Capture the cell that displays the provided text and extract its (X, Y) central coordinate. 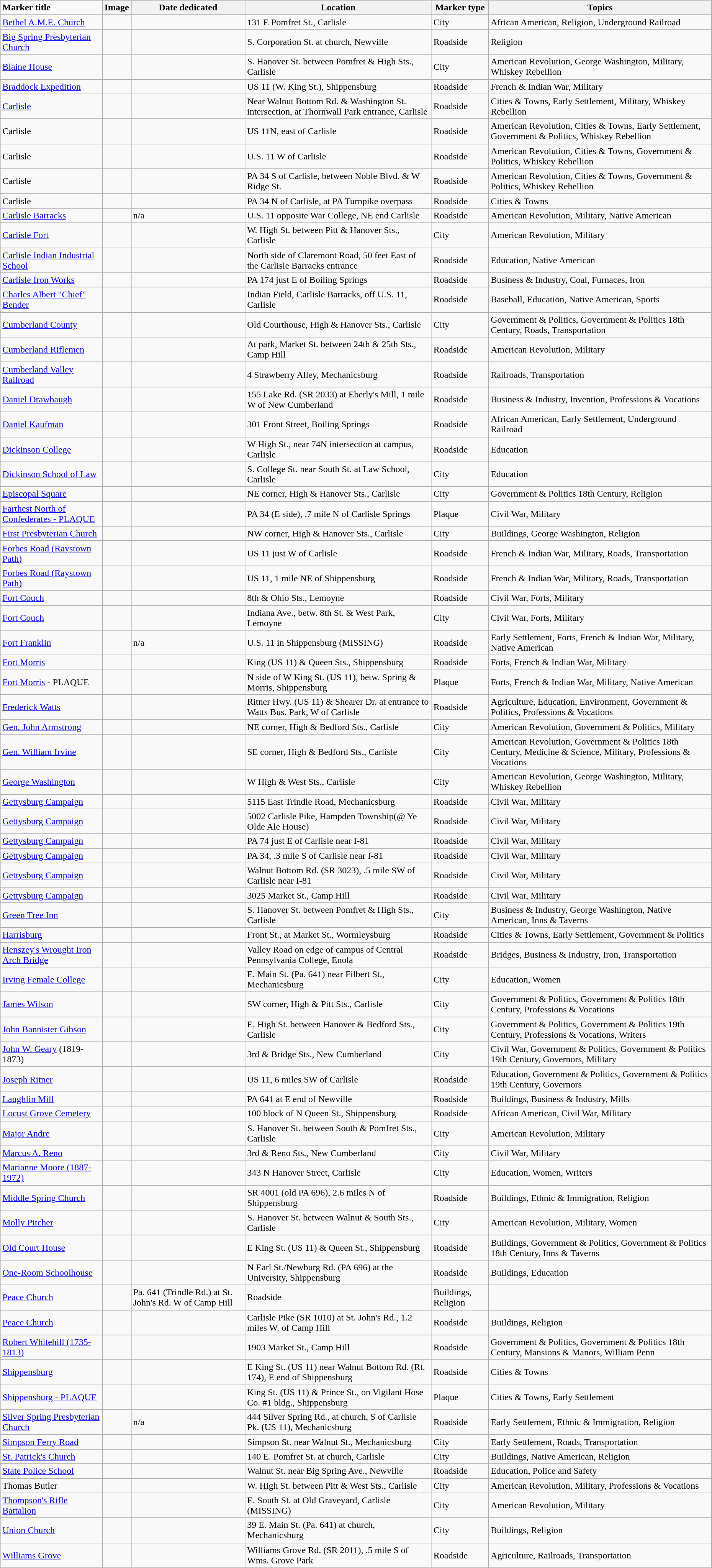
Government & Politics, Government & Politics 18th Century, Roads, Transportation (600, 325)
Indiana Ave., betw. 8th St. & West Park, Lemoyne (339, 618)
Government & Politics, Government & Politics 18th Century, Mansions & Manors, William Penn (600, 1347)
African American, Civil War, Military (600, 1114)
US 11, 6 miles SW of Carlisle (339, 1079)
E. High St. between Hanover & Bedford Sts., Carlisle (339, 1029)
E King St. (US 11) near Walnut Bottom Rd. (Rt. 174), E end of Shippensburg (339, 1373)
Government & Politics, Government & Politics 19th Century, Professions & Vocations, Writers (600, 1029)
Gen. William Irvine (51, 752)
Silver Spring Presbyterian Church (51, 1422)
Education, Police and Safety (600, 1471)
3025 Market St., Camp Hill (339, 895)
Major Andre (51, 1133)
Bridges, Business & Industry, Iron, Transportation (600, 954)
Education, Women, Writers (600, 1173)
Williams Grove Rd. (SR 2011), .5 mile S of Wms. Grove Park (339, 1555)
Laughlin Mill (51, 1099)
King (US 11) & Queen Sts., Shippensburg (339, 663)
Baseball, Education, Native American, Sports (600, 300)
U.S. 11 in Shippensburg (MISSING) (339, 643)
Cities & Towns, Early Settlement, Government & Politics (600, 935)
444 Silver Spring Rd., at church, S of Carlisle Pk. (US 11), Mechanicsburg (339, 1422)
4 Strawberry Alley, Mechanicsburg (339, 375)
Buildings, Business & Industry, Mills (600, 1099)
5002 Carlisle Pike, Hampden Township(@ Ye Olde Ale House) (339, 822)
One-Room Schoolhouse (51, 1272)
North side of Claremont Road, 50 feet East of the Carlisle Barracks entrance (339, 260)
Simpson St. near Walnut St., Mechanicsburg (339, 1442)
US 11, 1 mile NE of Shippensburg (339, 578)
Government & Politics 18th Century, Religion (600, 494)
Buildings, Native American, Religion (600, 1456)
Cumberland Riflemen (51, 349)
Green Tree Inn (51, 915)
Agriculture, Railroads, Transportation (600, 1555)
Business & Industry, Coal, Furnaces, Iron (600, 280)
Near Walnut Bottom Rd. & Washington St. intersection, at Thornwall Park entrance, Carlisle (339, 107)
3rd & Bridge Sts., New Cumberland (339, 1055)
8th & Ohio Sts., Lemoyne (339, 598)
NW corner, High & Hanover Sts., Carlisle (339, 533)
John W. Geary (1819-1873) (51, 1055)
Fort Morris (51, 663)
W. High St. between Pitt & Hanover Sts., Carlisle (339, 235)
Marker type (460, 8)
Civil War, Government & Politics, Government & Politics 19th Century, Governors, Military (600, 1055)
Farthest North of Confederates - PLAQUE (51, 513)
3rd & Reno Sts., New Cumberland (339, 1153)
Irving Female College (51, 979)
PA 34, .3 mile S of Carlisle near I-81 (339, 856)
French & Indian War, Military (600, 87)
Railroads, Transportation (600, 375)
Gen. John Armstrong (51, 727)
Forts, French & Indian War, Military, Native American (600, 682)
SW corner, High & Pitt Sts., Carlisle (339, 1005)
PA 174 just E of Boiling Springs (339, 280)
5115 East Trindle Road, Mechanicsburg (339, 802)
Pa. 641 (Trindle Rd.) at St. John's Rd. W of Camp Hill (188, 1297)
Walnut Bottom Rd. (SR 3023), .5 mile SW of Carlisle near I-81 (339, 875)
Charles Albert "Chief" Bender (51, 300)
James Wilson (51, 1005)
NE corner, High & Bedford Sts., Carlisle (339, 727)
N side of W King St. (US 11), betw. Spring & Morris, Shippensburg (339, 682)
Braddock Expedition (51, 87)
U.S. 11 W of Carlisle (339, 156)
Blaine House (51, 67)
Fort Franklin (51, 643)
Daniel Kaufman (51, 425)
Buildings, George Washington, Religion (600, 533)
Middle Spring Church (51, 1198)
Carlisle Barracks (51, 215)
American Revolution, Military, Native American (600, 215)
African American, Early Settlement, Underground Railroad (600, 425)
Frederick Watts (51, 707)
Early Settlement, Ethnic & Immigration, Religion (600, 1422)
Simpson Ferry Road (51, 1442)
Locust Grove Cemetery (51, 1114)
155 Lake Rd. (SR 2033) at Eberly's Mill, 1 mile W of New Cumberland (339, 399)
American Revolution, Cities & Towns, Early Settlement, Government & Politics, Whiskey Rebellion (600, 131)
Forts, French & Indian War, Military (600, 663)
Education, Women (600, 979)
PA 34 (E side), .7 mile N of Carlisle Springs (339, 513)
PA 34 N of Carlisle, at PA Turnpike overpass (339, 201)
Henszey's Wrought Iron Arch Bridge (51, 954)
W High & West Sts., Carlisle (339, 782)
Business & Industry, Invention, Professions & Vocations (600, 399)
Indian Field, Carlisle Barracks, off U.S. 11, Carlisle (339, 300)
African American, Religion, Underground Railroad (600, 22)
King St. (US 11) & Prince St., on Vigilant Hose Co. #1 bldg., Shippensburg (339, 1397)
S. College St. near South St. at Law School, Carlisle (339, 474)
S. Hanover St. between South & Pomfret Sts., Carlisle (339, 1133)
Date dedicated (188, 8)
Dickinson School of Law (51, 474)
Carlisle Iron Works (51, 280)
E King St. (US 11) & Queen St., Shippensburg (339, 1248)
131 E Pomfret St., Carlisle (339, 22)
Thompson's Rifle Battalion (51, 1505)
American Revolution, Government & Politics, Military (600, 727)
St. Patrick's Church (51, 1456)
1903 Market St., Camp Hill (339, 1347)
Joseph Ritner (51, 1079)
N Earl St./Newburg Rd. (PA 696) at the University, Shippensburg (339, 1272)
Union Church (51, 1530)
Shippensburg - PLAQUE (51, 1397)
John Bannister Gibson (51, 1029)
SR 4001 (old PA 696), 2.6 miles N of Shippensburg (339, 1198)
Molly Pitcher (51, 1222)
140 E. Pomfret St. at church, Carlisle (339, 1456)
NE corner, High & Hanover Sts., Carlisle (339, 494)
Cumberland County (51, 325)
Fort Morris - PLAQUE (51, 682)
Carlisle Fort (51, 235)
W High St., near 74N intersection at campus, Carlisle (339, 449)
Carlisle Pike (SR 1010) at St. John's Rd., 1.2 miles W. of Camp Hill (339, 1322)
Agriculture, Education, Environment, Government & Politics, Professions & Vocations (600, 707)
Daniel Drawbaugh (51, 399)
American Revolution, Government & Politics 18th Century, Medicine & Science, Military, Professions & Vocations (600, 752)
Walnut St. near Big Spring Ave., Newville (339, 1471)
PA 641 at E end of Newville (339, 1099)
Topics (600, 8)
E. Main St. (Pa. 641) near Filbert St., Mechanicsburg (339, 979)
First Presbyterian Church (51, 533)
US 11 (W. King St.), Shippensburg (339, 87)
Education, Government & Politics, Government & Politics 19th Century, Governors (600, 1079)
100 block of N Queen St., Shippensburg (339, 1114)
Bethel A.M.E. Church (51, 22)
State Police School (51, 1471)
Cumberland Valley Railroad (51, 375)
Business & Industry, George Washington, Native American, Inns & Taverns (600, 915)
S. Corporation St. at church, Newville (339, 42)
Harrisburg (51, 935)
Old Court House (51, 1248)
343 N Hanover Street, Carlisle (339, 1173)
SE corner, High & Bedford Sts., Carlisle (339, 752)
Shippensburg (51, 1373)
39 E. Main St. (Pa. 641) at church, Mechanicsburg (339, 1530)
Williams Grove (51, 1555)
S. Hanover St. between Walnut & South Sts., Carlisle (339, 1222)
US 11 just W of Carlisle (339, 553)
PA 74 just E of Carlisle near I-81 (339, 841)
301 Front Street, Boiling Springs (339, 425)
Marianne Moore (1887-1972) (51, 1173)
Early Settlement, Roads, Transportation (600, 1442)
Dickinson College (51, 449)
American Revolution, Military, Professions & Vocations (600, 1486)
Early Settlement, Forts, French & Indian War, Military, Native American (600, 643)
Old Courthouse, High & Hanover Sts., Carlisle (339, 325)
Buildings, Ethnic & Immigration, Religion (600, 1198)
Marcus A. Reno (51, 1153)
Government & Politics, Government & Politics 18th Century, Professions & Vocations (600, 1005)
Marker title (51, 8)
Cities & Towns, Early Settlement, Military, Whiskey Rebellion (600, 107)
Location (339, 8)
W. High St. between Pitt & West Sts., Carlisle (339, 1486)
Big Spring Presbyterian Church (51, 42)
Front St., at Market St., Wormleysburg (339, 935)
At park, Market St. between 24th & 25th Sts., Camp Hill (339, 349)
Cities & Towns, Early Settlement (600, 1397)
Religion (600, 42)
U.S. 11 opposite War College, NE end Carlisle (339, 215)
Valley Road on edge of campus of Central Pennsylvania College, Enola (339, 954)
Thomas Butler (51, 1486)
Buildings, Education (600, 1272)
Ritner Hwy. (US 11) & Shearer Dr. at entrance to Watts Bus. Park, W of Carlisle (339, 707)
Robert Whitehill (1735-1813) (51, 1347)
Buildings, Government & Politics, Government & Politics 18th Century, Inns & Taverns (600, 1248)
PA 34 S of Carlisle, between Noble Blvd. & W Ridge St. (339, 181)
E. South St. at Old Graveyard, Carlisle (MISSING) (339, 1505)
Education, Native American (600, 260)
US 11N, east of Carlisle (339, 131)
American Revolution, Military, Women (600, 1222)
Image (116, 8)
Carlisle Indian Industrial School (51, 260)
George Washington (51, 782)
Episcopal Square (51, 494)
